Return (X, Y) of the center of cell containing provided text 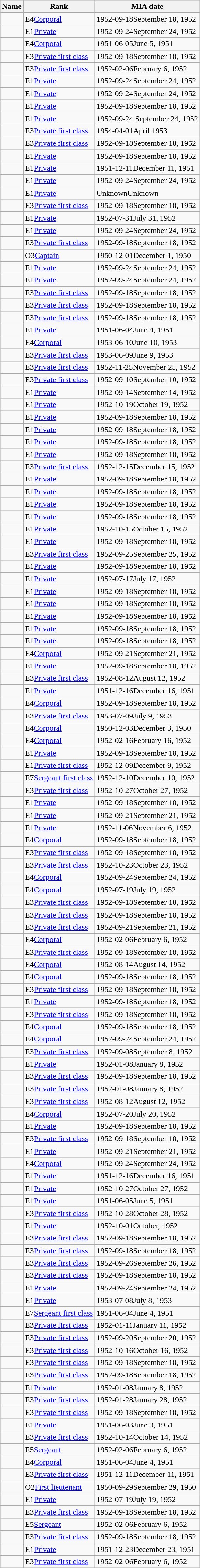
1952-02-16February 16, 1952 (147, 740)
1952-07-20July 20, 1952 (147, 1114)
1952-10-19October 19, 1952 (147, 405)
UnknownUnknown (147, 193)
1951-12-23December 23, 1951 (147, 1549)
E1Private first class (59, 766)
Name (12, 7)
1952-09-20September 20, 1952 (147, 1338)
1952-07-17July 17, 1952 (147, 579)
1954-04-01April 1953 (147, 131)
1952-09-08September 8, 1952 (147, 1052)
1953-06-10June 10, 1953 (147, 342)
1952-10-28October 28, 1952 (147, 1213)
1952-11-25November 25, 1952 (147, 367)
1952-01-28January 28, 1952 (147, 1400)
1952-07-31July 31, 1952 (147, 218)
O2First lieutenant (59, 1487)
1952-10-16October 16, 1952 (147, 1350)
1952-09-14September 14, 1952 (147, 392)
1950-12-01December 1, 1950 (147, 255)
1952-12-15December 15, 1952 (147, 467)
O3Captain (59, 255)
1953-06-09June 9, 1953 (147, 355)
MIA date (147, 7)
1952-09-10September 10, 1952 (147, 380)
1952-12-10December 10, 1952 (147, 778)
1952-10-14October 14, 1952 (147, 1437)
1952-12-09December 9, 1952 (147, 766)
1952-08-14August 14, 1952 (147, 965)
1952-09-26September 26, 1952 (147, 1263)
1953-07-09July 9, 1953 (147, 716)
1952-10-15October 15, 1952 (147, 529)
1952-11-06November 6, 1952 (147, 828)
1952-01-11January 11, 1952 (147, 1325)
1950-12-03December 3, 1950 (147, 728)
1951-06-03June 3, 1951 (147, 1425)
1952-09-25September 25, 1952 (147, 554)
1952-10-23October 23, 1952 (147, 865)
1952-10-01October, 1952 (147, 1226)
1952-09-24 September 24, 1952 (147, 118)
1953-07-08July 8, 1953 (147, 1300)
Rank (59, 7)
1950-09-29September 29, 1950 (147, 1487)
